Provide the [x, y] coordinate of the cell's center where the given text is located.  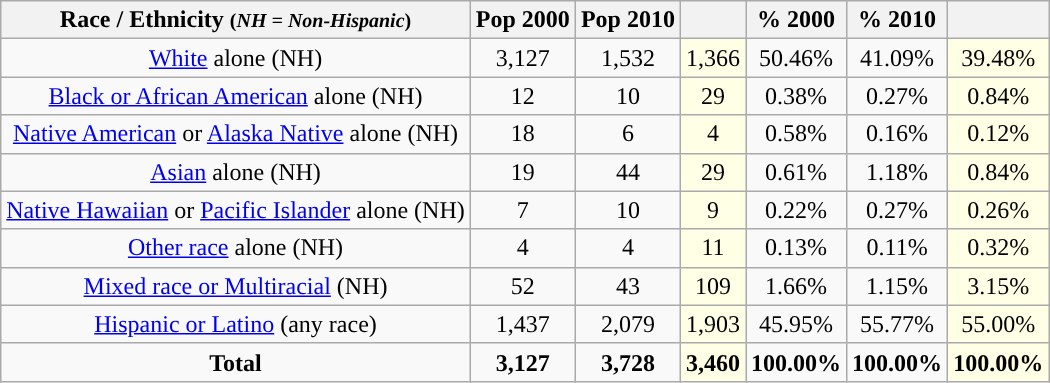
Mixed race or Multiracial (NH) [236, 286]
109 [712, 286]
Race / Ethnicity (NH = Non-Hispanic) [236, 20]
55.00% [998, 324]
45.95% [796, 324]
43 [628, 286]
1.66% [796, 286]
39.48% [998, 58]
11 [712, 248]
% 2000 [796, 20]
0.38% [796, 96]
0.26% [998, 210]
0.13% [796, 248]
3,460 [712, 362]
0.11% [898, 248]
Black or African American alone (NH) [236, 96]
0.32% [998, 248]
1,437 [522, 324]
0.22% [796, 210]
1,903 [712, 324]
White alone (NH) [236, 58]
Other race alone (NH) [236, 248]
44 [628, 172]
41.09% [898, 58]
Total [236, 362]
6 [628, 134]
3,728 [628, 362]
0.61% [796, 172]
0.58% [796, 134]
1.18% [898, 172]
7 [522, 210]
19 [522, 172]
Asian alone (NH) [236, 172]
1.15% [898, 286]
Pop 2010 [628, 20]
3.15% [998, 286]
50.46% [796, 58]
18 [522, 134]
% 2010 [898, 20]
Native Hawaiian or Pacific Islander alone (NH) [236, 210]
0.16% [898, 134]
Hispanic or Latino (any race) [236, 324]
1,366 [712, 58]
Native American or Alaska Native alone (NH) [236, 134]
12 [522, 96]
1,532 [628, 58]
Pop 2000 [522, 20]
52 [522, 286]
0.12% [998, 134]
9 [712, 210]
2,079 [628, 324]
55.77% [898, 324]
